Output the (x, y) coordinate of the center of the cell containing the given text.  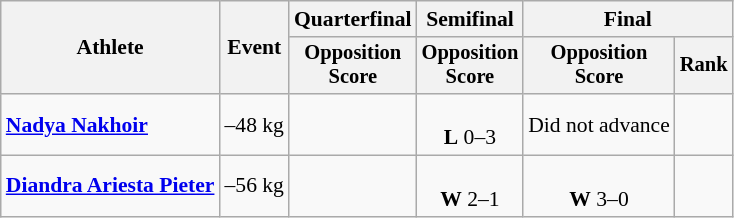
Nadya Nakhoir (110, 124)
Did not advance (599, 124)
W 3–0 (599, 186)
Event (254, 48)
–48 kg (254, 124)
Quarterfinal (353, 19)
Athlete (110, 48)
Diandra Ariesta Pieter (110, 186)
Final (628, 19)
Semifinal (470, 19)
Rank (704, 66)
–56 kg (254, 186)
W 2–1 (470, 186)
L 0–3 (470, 124)
